Output the (x, y) coordinate of the center of the cell containing the given text.  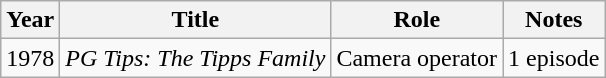
1978 (30, 58)
Title (196, 20)
1 episode (554, 58)
Camera operator (417, 58)
Role (417, 20)
PG Tips: The Tipps Family (196, 58)
Year (30, 20)
Notes (554, 20)
